From the cell containing the given text, extract its center point as (X, Y) coordinate. 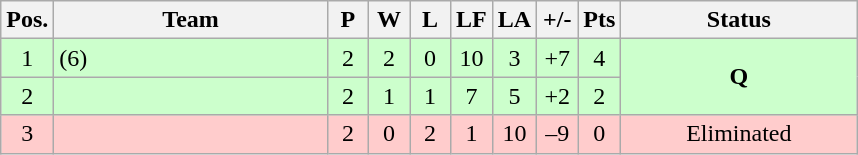
+2 (558, 96)
Q (739, 77)
7 (472, 96)
W (388, 20)
Pts (600, 20)
(6) (191, 58)
Eliminated (739, 134)
+7 (558, 58)
LA (514, 20)
Team (191, 20)
4 (600, 58)
+/- (558, 20)
–9 (558, 134)
Pos. (28, 20)
5 (514, 96)
L (430, 20)
LF (472, 20)
Status (739, 20)
P (348, 20)
